Find where the given text appears and provide that cell's center as [x, y] coordinate. 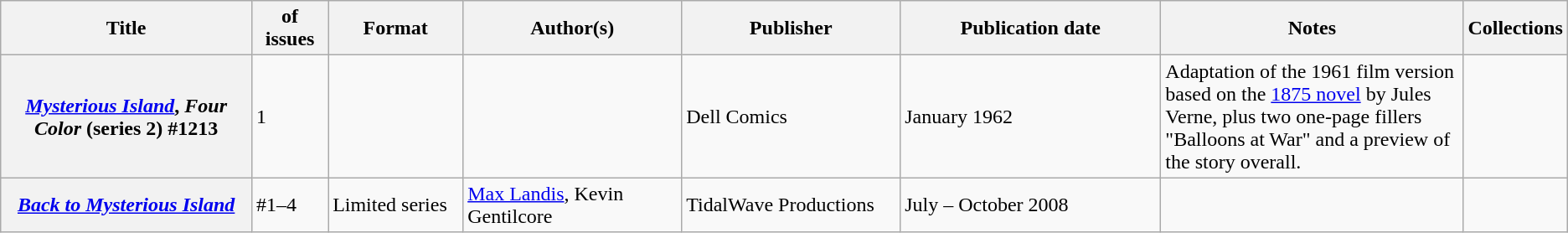
Publication date [1030, 28]
Format [395, 28]
Title [126, 28]
Limited series [395, 205]
Back to Mysterious Island [126, 205]
#1–4 [290, 205]
January 1962 [1030, 116]
Max Landis, Kevin Gentilcore [573, 205]
Author(s) [573, 28]
Notes [1312, 28]
Publisher [791, 28]
1 [290, 116]
TidalWave Productions [791, 205]
Dell Comics [791, 116]
Mysterious Island, Four Color (series 2) #1213 [126, 116]
of issues [290, 28]
July – October 2008 [1030, 205]
Collections [1515, 28]
